Scan for the cell matching the given text and deliver its (x, y) coordinate at center. 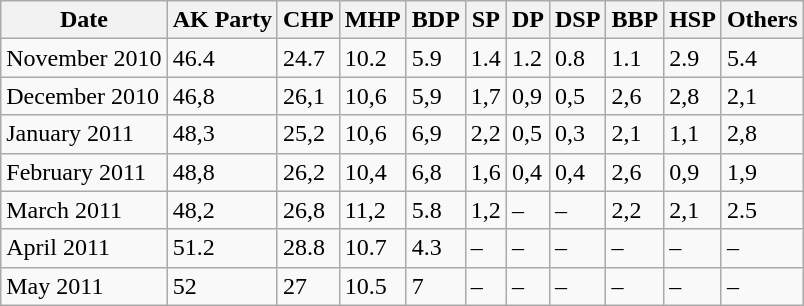
48,8 (222, 172)
1.2 (528, 58)
27 (308, 286)
0,3 (577, 134)
24.7 (308, 58)
25,2 (308, 134)
26,1 (308, 96)
April 2011 (84, 248)
BDP (436, 20)
10.2 (372, 58)
1,7 (486, 96)
February 2011 (84, 172)
1,9 (762, 172)
10.7 (372, 248)
26,8 (308, 210)
5.8 (436, 210)
1,2 (486, 210)
DSP (577, 20)
4.3 (436, 248)
5,9 (436, 96)
46,8 (222, 96)
1.4 (486, 58)
BBP (635, 20)
1,1 (693, 134)
1,6 (486, 172)
6,8 (436, 172)
December 2010 (84, 96)
7 (436, 286)
0.8 (577, 58)
2.5 (762, 210)
Others (762, 20)
March 2011 (84, 210)
May 2011 (84, 286)
1.1 (635, 58)
CHP (308, 20)
51.2 (222, 248)
DP (528, 20)
11,2 (372, 210)
November 2010 (84, 58)
5.4 (762, 58)
6,9 (436, 134)
46.4 (222, 58)
48,3 (222, 134)
52 (222, 286)
HSP (693, 20)
AK Party (222, 20)
48,2 (222, 210)
5.9 (436, 58)
26,2 (308, 172)
28.8 (308, 248)
10.5 (372, 286)
SP (486, 20)
MHP (372, 20)
10,4 (372, 172)
2.9 (693, 58)
Date (84, 20)
January 2011 (84, 134)
